From the cell containing the given text, extract its center point as [x, y] coordinate. 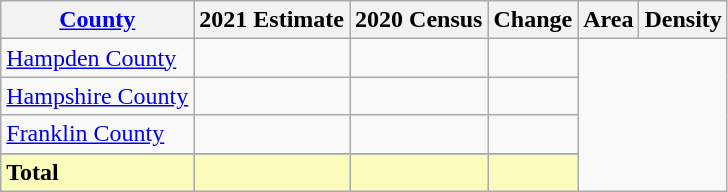
Franklin County [98, 134]
Density [683, 20]
Change [533, 20]
Hampshire County [98, 96]
Area [608, 20]
County [98, 20]
2020 Census [419, 20]
Total [98, 172]
2021 Estimate [272, 20]
Hampden County [98, 58]
